Determine the (X, Y) coordinate at the center of the cell enclosing the given text.  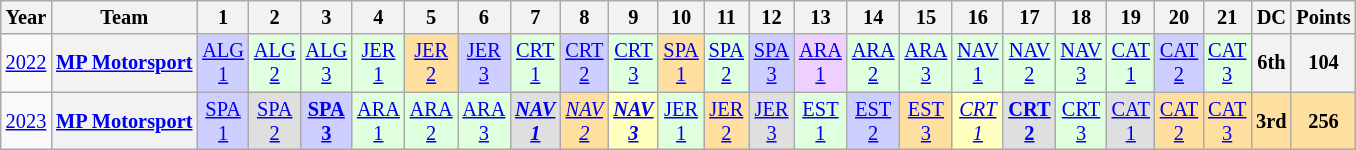
7 (535, 17)
17 (1029, 17)
ALG3 (326, 63)
6 (484, 17)
15 (926, 17)
8 (584, 17)
Year (26, 17)
14 (874, 17)
104 (1323, 63)
3 (326, 17)
1 (223, 17)
19 (1131, 17)
11 (726, 17)
3rd (1271, 121)
256 (1323, 121)
18 (1080, 17)
DC (1271, 17)
ALG2 (275, 63)
4 (378, 17)
EST2 (874, 121)
2 (275, 17)
EST3 (926, 121)
ALG1 (223, 63)
10 (680, 17)
Team (124, 17)
EST1 (820, 121)
20 (1179, 17)
6th (1271, 63)
2023 (26, 121)
9 (633, 17)
16 (978, 17)
21 (1227, 17)
Points (1323, 17)
12 (772, 17)
5 (432, 17)
2022 (26, 63)
13 (820, 17)
